Find where the given text appears and provide that cell's center as (X, Y) coordinate. 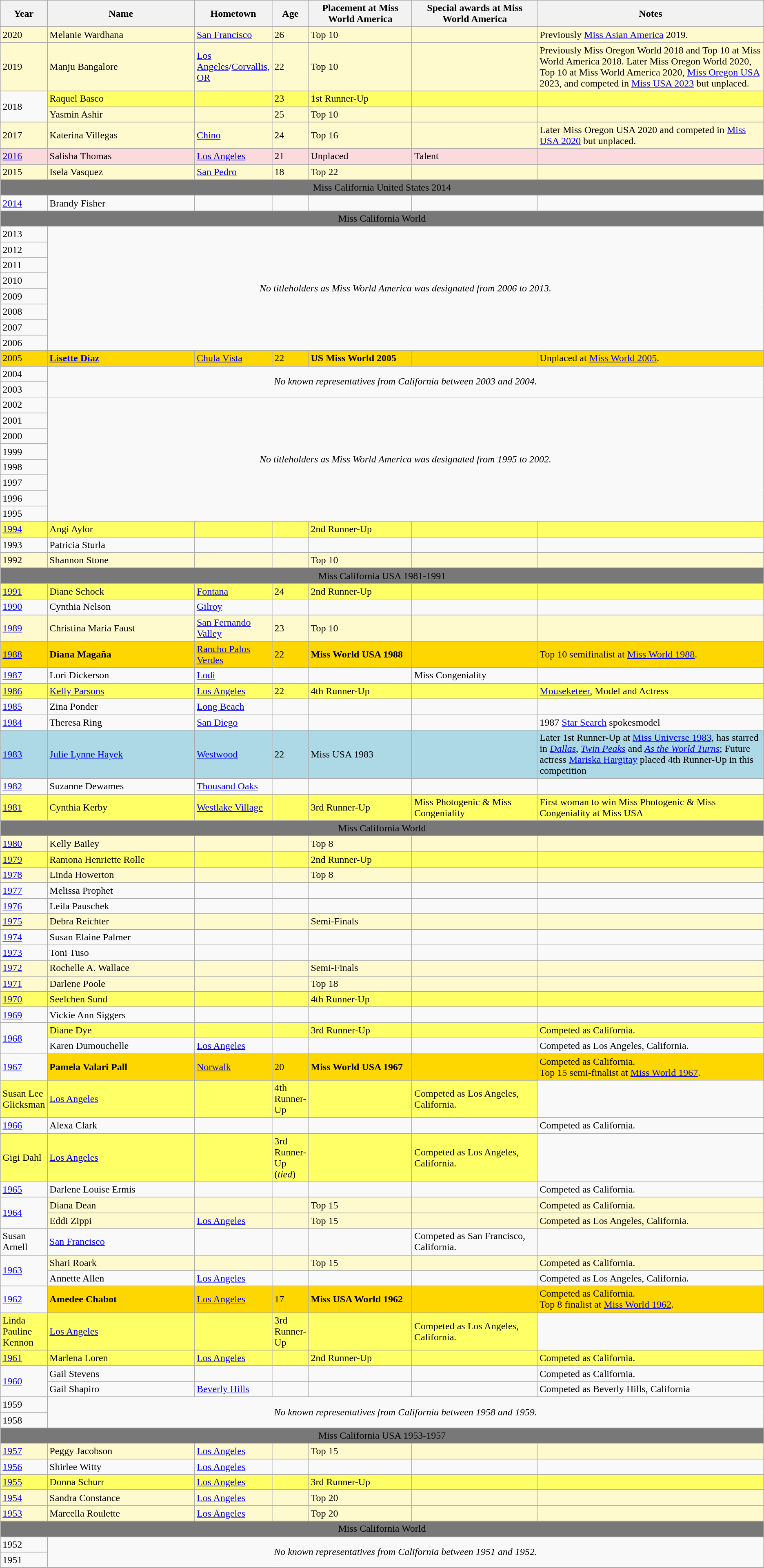
Top 18 (360, 984)
Lisette Diaz (121, 358)
1961 (24, 1358)
Toni Tuso (121, 953)
1998 (24, 467)
Marcella Roulette (121, 1513)
Chino (233, 135)
1990 (24, 607)
2005 (24, 358)
Melanie Wardhana (121, 35)
1997 (24, 482)
2019 (24, 67)
1963 (24, 1270)
Debra Reichter (121, 922)
Julie Lynne Hayek (121, 754)
1967 (24, 1067)
1994 (24, 529)
1976 (24, 906)
Shari Roark (121, 1263)
San Fernando Valley (233, 628)
Karen Dumouchelle (121, 1046)
Vickie Ann Siggers (121, 1015)
Hometown (233, 14)
Competed as Beverly Hills, California (651, 1389)
Cynthia Kerby (121, 807)
Placement at Miss World America (360, 14)
Susan Elaine Palmer (121, 937)
2001 (24, 420)
Theresa Ring (121, 722)
Diana Dean (121, 1205)
Age (291, 14)
1960 (24, 1381)
Later Miss Oregon USA 2020 and competed in Miss USA 2020 but unplaced. (651, 135)
1972 (24, 968)
Zina Ponder (121, 706)
Westlake Village (233, 807)
Melissa Prophet (121, 891)
Gigi Dahl (24, 1157)
Sandra Constance (121, 1498)
Cynthia Nelson (121, 607)
Chula Vista (233, 358)
Unplaced at Miss World 2005. (651, 358)
Beverly Hills (233, 1389)
Darlene Louise Ermis (121, 1190)
No known representatives from California between 1951 and 1952. (406, 1552)
US Miss World 2005 (360, 358)
Pamela Valari Pall (121, 1067)
2014 (24, 203)
2011 (24, 265)
2009 (24, 296)
Miss California USA 1981-1991 (382, 576)
Annette Allen (121, 1278)
1982 (24, 786)
Linda Pauline Kennon (24, 1331)
Miss California United States 2014 (382, 187)
Previously Miss Asian America 2019. (651, 35)
Notes (651, 14)
Yasmin Ashir (121, 114)
Lodi (233, 675)
Amedee Chabot (121, 1299)
Brandy Fisher (121, 203)
1965 (24, 1190)
18 (291, 172)
Manju Bangalore (121, 67)
Mouseketeer, Model and Actress (651, 691)
1981 (24, 807)
25 (291, 114)
20 (291, 1067)
Rochelle A. Wallace (121, 968)
2015 (24, 172)
1952 (24, 1544)
1973 (24, 953)
No titleholders as Miss World America was designated from 1995 to 2002. (406, 459)
Miss World USA 1967 (360, 1067)
Seelchen Sund (121, 999)
Diane Dye (121, 1030)
1995 (24, 514)
Lori Dickerson (121, 675)
2017 (24, 135)
Competed as California.Top 15 semi-finalist at Miss World 1967. (651, 1067)
Year (24, 14)
Diana Magaña (121, 655)
Fontana (233, 591)
Kelly Parsons (121, 691)
1st Runner-Up (360, 99)
Donna Schurr (121, 1482)
2006 (24, 343)
1974 (24, 937)
1951 (24, 1560)
26 (291, 35)
1956 (24, 1467)
Long Beach (233, 706)
3rd Runner-Up (tied) (291, 1157)
No known representatives from California between 2003 and 2004. (406, 382)
1958 (24, 1420)
2013 (24, 234)
Christina Maria Faust (121, 628)
Name (121, 14)
1970 (24, 999)
1979 (24, 860)
No titleholders as Miss World America was designated from 2006 to 2013. (406, 288)
1969 (24, 1015)
1987 Star Search spokesmodel (651, 722)
San Pedro (233, 172)
1966 (24, 1126)
2010 (24, 281)
Top 22 (360, 172)
Alexa Clark (121, 1126)
Unplaced (360, 156)
1978 (24, 875)
1975 (24, 922)
Linda Howerton (121, 875)
2000 (24, 436)
Gilroy (233, 607)
Peggy Jacobson (121, 1451)
2007 (24, 327)
2016 (24, 156)
Suzanne Dewames (121, 786)
1983 (24, 754)
Competed as San Francisco, California. (474, 1242)
Miss Congeniality (474, 675)
Shannon Stone (121, 560)
1971 (24, 984)
Thousand Oaks (233, 786)
1986 (24, 691)
1987 (24, 675)
1993 (24, 545)
Isela Vasquez (121, 172)
Miss Photogenic & Miss Congeniality (474, 807)
1953 (24, 1513)
1955 (24, 1482)
1988 (24, 655)
1984 (24, 722)
San Diego (233, 722)
1999 (24, 451)
Rancho Palos Verdes (233, 655)
Miss USA World 1962 (360, 1299)
2003 (24, 389)
1992 (24, 560)
21 (291, 156)
2012 (24, 249)
Westwood (233, 754)
Marlena Loren (121, 1358)
2018 (24, 107)
Patricia Sturla (121, 545)
Los Angeles/Corvallis, OR (233, 67)
1962 (24, 1299)
1980 (24, 844)
Miss California USA 1953-1957 (382, 1436)
1954 (24, 1498)
No known representatives from California between 1958 and 1959. (406, 1412)
1996 (24, 498)
2008 (24, 312)
1989 (24, 628)
Competed as California.Top 8 finalist at Miss World 1962. (651, 1299)
Gail Shapiro (121, 1389)
Katerina Villegas (121, 135)
Special awards at Miss World America (474, 14)
1991 (24, 591)
1977 (24, 891)
17 (291, 1299)
Shirlee Witty (121, 1467)
Eddi Zippi (121, 1221)
1985 (24, 706)
Susan Arnell (24, 1242)
Angi Aylor (121, 529)
Salisha Thomas (121, 156)
1964 (24, 1213)
Talent (474, 156)
2004 (24, 374)
Susan Lee Glicksman (24, 1099)
Ramona Henriette Rolle (121, 860)
Gail Stevens (121, 1373)
Darlene Poole (121, 984)
Top 10 semifinalist at Miss World 1988. (651, 655)
2020 (24, 35)
Miss USA 1983 (360, 754)
Leila Pauschek (121, 906)
Kelly Bailey (121, 844)
Miss World USA 1988 (360, 655)
Norwalk (233, 1067)
Raquel Basco (121, 99)
2002 (24, 405)
1957 (24, 1451)
Diane Schock (121, 591)
First woman to win Miss Photogenic & Miss Congeniality at Miss USA (651, 807)
Top 16 (360, 135)
1968 (24, 1038)
1959 (24, 1404)
